Return the (X, Y) coordinate for the center point of the cell that contains the specified text.  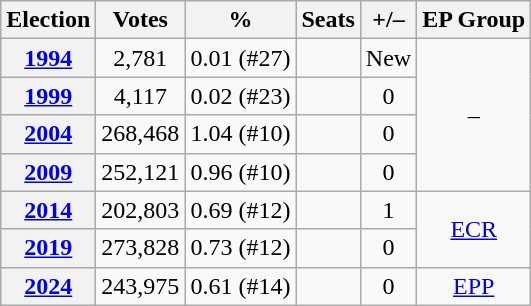
4,117 (140, 96)
0.96 (#10) (240, 172)
0.73 (#12) (240, 248)
1.04 (#10) (240, 134)
268,468 (140, 134)
– (474, 115)
252,121 (140, 172)
202,803 (140, 210)
243,975 (140, 286)
1 (388, 210)
Votes (140, 20)
2004 (48, 134)
0.01 (#27) (240, 58)
Election (48, 20)
EP Group (474, 20)
2024 (48, 286)
1994 (48, 58)
0.02 (#23) (240, 96)
1999 (48, 96)
2019 (48, 248)
EPP (474, 286)
2009 (48, 172)
New (388, 58)
% (240, 20)
0.69 (#12) (240, 210)
ECR (474, 229)
+/– (388, 20)
Seats (328, 20)
273,828 (140, 248)
2,781 (140, 58)
2014 (48, 210)
0.61 (#14) (240, 286)
